Find where the given text appears and provide that cell's center as [X, Y] coordinate. 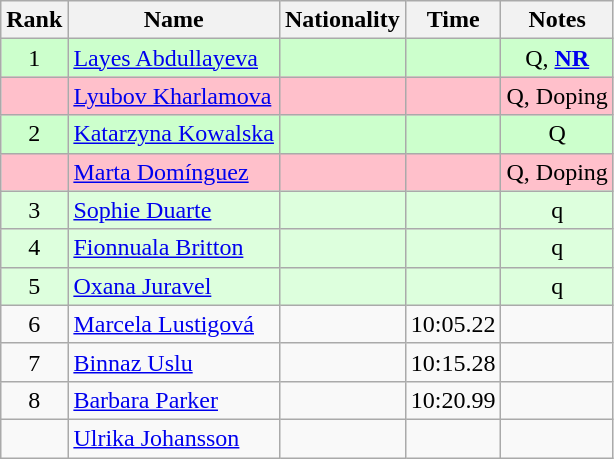
2 [34, 134]
Oxana Juravel [174, 286]
Fionnuala Britton [174, 248]
Q, NR [557, 58]
7 [34, 362]
Notes [557, 20]
4 [34, 248]
Name [174, 20]
1 [34, 58]
Rank [34, 20]
Binnaz Uslu [174, 362]
Lyubov Kharlamova [174, 96]
Marta Domínguez [174, 172]
Nationality [342, 20]
Barbara Parker [174, 400]
Time [453, 20]
5 [34, 286]
6 [34, 324]
10:20.99 [453, 400]
8 [34, 400]
Marcela Lustigová [174, 324]
Q [557, 134]
10:05.22 [453, 324]
Ulrika Johansson [174, 438]
10:15.28 [453, 362]
Sophie Duarte [174, 210]
Layes Abdullayeva [174, 58]
3 [34, 210]
Katarzyna Kowalska [174, 134]
